Output the (x, y) coordinate of the center of the cell containing the given text.  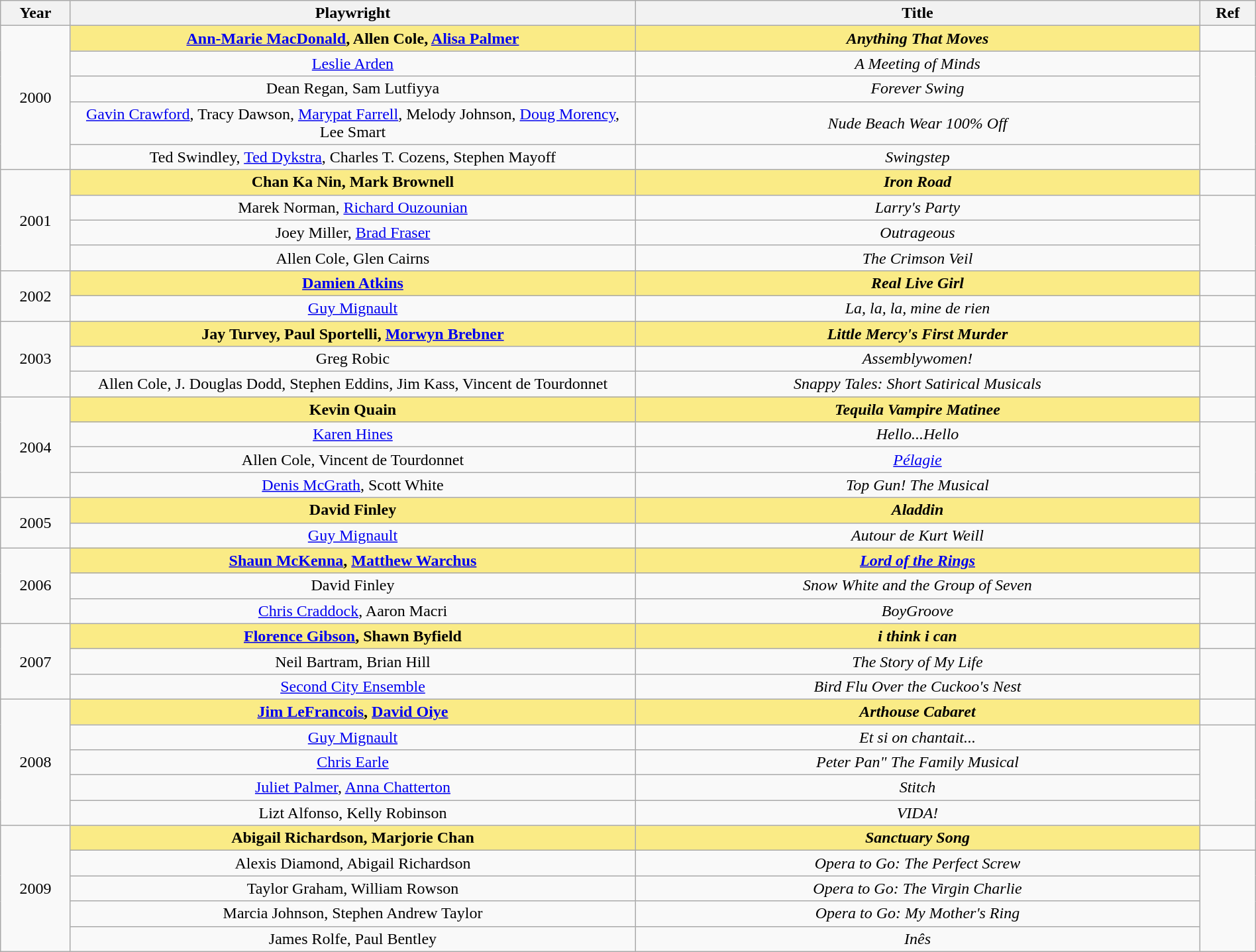
Ref (1228, 13)
Ann-Marie MacDonald, Allen Cole, Alisa Palmer (352, 38)
Snow White and the Group of Seven (918, 586)
Chris Earle (352, 763)
A Meeting of Minds (918, 64)
Real Live Girl (918, 283)
Jay Turvey, Paul Sportelli, Morwyn Brebner (352, 333)
2007 (36, 661)
Gavin Crawford, Tracy Dawson, Marypat Farrell, Melody Johnson, Doug Morency, Lee Smart (352, 123)
Opera to Go: The Perfect Screw (918, 863)
Marek Norman, Richard Ouzounian (352, 207)
Lord of the Rings (918, 560)
Abigail Richardson, Marjorie Chan (352, 838)
Lizt Alfonso, Kelly Robinson (352, 813)
The Crimson Veil (918, 258)
Outrageous (918, 233)
Iron Road (918, 182)
VIDA! (918, 813)
Nude Beach Wear 100% Off (918, 123)
Marcia Johnson, Stephen Andrew Taylor (352, 914)
Allen Cole, Vincent de Tourdonnet (352, 460)
2006 (36, 586)
Sanctuary Song (918, 838)
BoyGroove (918, 611)
Autour de Kurt Weill (918, 535)
Bird Flu Over the Cuckoo's Nest (918, 686)
Dean Regan, Sam Lutfiyya (352, 89)
i think i can (918, 636)
Et si on chantait... (918, 737)
Second City Ensemble (352, 686)
Joey Miller, Brad Fraser (352, 233)
Arthouse Cabaret (918, 712)
Jim LeFrancois, David Oiye (352, 712)
Chris Craddock, Aaron Macri (352, 611)
Little Mercy's First Murder (918, 333)
2009 (36, 888)
2004 (36, 447)
Allen Cole, Glen Cairns (352, 258)
Leslie Arden (352, 64)
Peter Pan" The Family Musical (918, 763)
Title (918, 13)
Greg Robic (352, 359)
Alexis Diamond, Abigail Richardson (352, 863)
Anything That Moves (918, 38)
Opera to Go: The Virgin Charlie (918, 888)
Playwright (352, 13)
Ted Swindley, Ted Dykstra, Charles T. Cozens, Stephen Mayoff (352, 157)
2005 (36, 523)
Inês (918, 939)
Hello...Hello (918, 435)
Kevin Quain (352, 409)
Denis McGrath, Scott White (352, 485)
Neil Bartram, Brian Hill (352, 661)
Chan Ka Nin, Mark Brownell (352, 182)
Karen Hines (352, 435)
Top Gun! The Musical (918, 485)
Taylor Graham, William Rowson (352, 888)
Assemblywomen! (918, 359)
2003 (36, 358)
2000 (36, 98)
James Rolfe, Paul Bentley (352, 939)
2001 (36, 220)
Larry's Party (918, 207)
La, la, la, mine de rien (918, 308)
Tequila Vampire Matinee (918, 409)
Florence Gibson, Shawn Byfield (352, 636)
Snappy Tales: Short Satirical Musicals (918, 384)
Year (36, 13)
Aladdin (918, 510)
2008 (36, 762)
Pélagie (918, 460)
Stitch (918, 788)
Shaun McKenna, Matthew Warchus (352, 560)
Allen Cole, J. Douglas Dodd, Stephen Eddins, Jim Kass, Vincent de Tourdonnet (352, 384)
2002 (36, 295)
Opera to Go: My Mother's Ring (918, 914)
Damien Atkins (352, 283)
Juliet Palmer, Anna Chatterton (352, 788)
Swingstep (918, 157)
The Story of My Life (918, 661)
Forever Swing (918, 89)
